Return the [x, y] coordinate for the center point of the cell that contains the specified text.  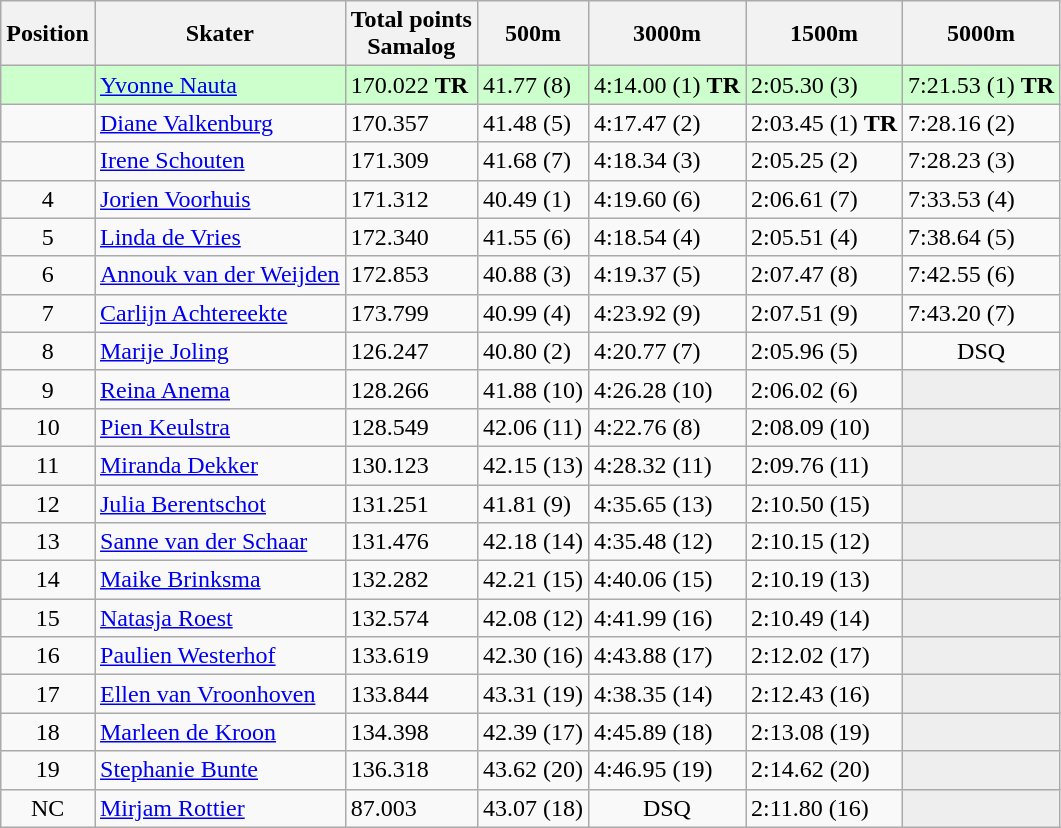
2:05.30 (3) [824, 85]
41.81 (9) [532, 503]
Paulien Westerhof [220, 656]
4:20.77 (7) [666, 351]
41.48 (5) [532, 123]
2:05.25 (2) [824, 161]
4:43.88 (17) [666, 656]
41.55 (6) [532, 237]
133.619 [411, 656]
13 [48, 542]
7 [48, 313]
17 [48, 694]
41.68 (7) [532, 161]
2:13.08 (19) [824, 732]
Annouk van der Weijden [220, 275]
Jorien Voorhuis [220, 199]
4:19.60 (6) [666, 199]
2:07.47 (8) [824, 275]
16 [48, 656]
4:22.76 (8) [666, 427]
136.318 [411, 770]
132.574 [411, 618]
Irene Schouten [220, 161]
2:06.02 (6) [824, 389]
2:11.80 (16) [824, 808]
43.31 (19) [532, 694]
4:28.32 (11) [666, 465]
7:38.64 (5) [982, 237]
133.844 [411, 694]
2:14.62 (20) [824, 770]
1500m [824, 34]
4:26.28 (10) [666, 389]
2:12.02 (17) [824, 656]
Stephanie Bunte [220, 770]
2:05.96 (5) [824, 351]
42.30 (16) [532, 656]
Skater [220, 34]
4:23.92 (9) [666, 313]
40.80 (2) [532, 351]
2:10.49 (14) [824, 618]
Position [48, 34]
42.18 (14) [532, 542]
131.251 [411, 503]
4:14.00 (1) TR [666, 85]
NC [48, 808]
41.88 (10) [532, 389]
2:08.09 (10) [824, 427]
170.022 TR [411, 85]
4 [48, 199]
42.15 (13) [532, 465]
3000m [666, 34]
Maike Brinksma [220, 580]
4:18.54 (4) [666, 237]
171.309 [411, 161]
Pien Keulstra [220, 427]
170.357 [411, 123]
4:18.34 (3) [666, 161]
4:17.47 (2) [666, 123]
128.266 [411, 389]
7:43.20 (7) [982, 313]
4:38.35 (14) [666, 694]
14 [48, 580]
8 [48, 351]
2:10.15 (12) [824, 542]
128.549 [411, 427]
2:05.51 (4) [824, 237]
6 [48, 275]
171.312 [411, 199]
Julia Berentschot [220, 503]
2:10.50 (15) [824, 503]
40.99 (4) [532, 313]
7:28.16 (2) [982, 123]
132.282 [411, 580]
131.476 [411, 542]
7:28.23 (3) [982, 161]
4:46.95 (19) [666, 770]
130.123 [411, 465]
4:45.89 (18) [666, 732]
2:10.19 (13) [824, 580]
Miranda Dekker [220, 465]
2:12.43 (16) [824, 694]
43.62 (20) [532, 770]
Mirjam Rottier [220, 808]
12 [48, 503]
40.49 (1) [532, 199]
2:06.61 (7) [824, 199]
Sanne van der Schaar [220, 542]
4:41.99 (16) [666, 618]
42.06 (11) [532, 427]
Natasja Roest [220, 618]
172.340 [411, 237]
43.07 (18) [532, 808]
Reina Anema [220, 389]
2:09.76 (11) [824, 465]
15 [48, 618]
7:21.53 (1) TR [982, 85]
19 [48, 770]
41.77 (8) [532, 85]
40.88 (3) [532, 275]
42.39 (17) [532, 732]
5000m [982, 34]
134.398 [411, 732]
172.853 [411, 275]
Marleen de Kroon [220, 732]
10 [48, 427]
4:35.65 (13) [666, 503]
5 [48, 237]
Linda de Vries [220, 237]
173.799 [411, 313]
9 [48, 389]
7:33.53 (4) [982, 199]
Diane Valkenburg [220, 123]
2:03.45 (1) TR [824, 123]
87.003 [411, 808]
2:07.51 (9) [824, 313]
11 [48, 465]
Total points Samalog [411, 34]
42.21 (15) [532, 580]
Yvonne Nauta [220, 85]
126.247 [411, 351]
500m [532, 34]
4:35.48 (12) [666, 542]
Ellen van Vroonhoven [220, 694]
42.08 (12) [532, 618]
Carlijn Achtereekte [220, 313]
4:40.06 (15) [666, 580]
Marije Joling [220, 351]
18 [48, 732]
7:42.55 (6) [982, 275]
4:19.37 (5) [666, 275]
